Determine the [x, y] coordinate at the center of the cell enclosing the given text.  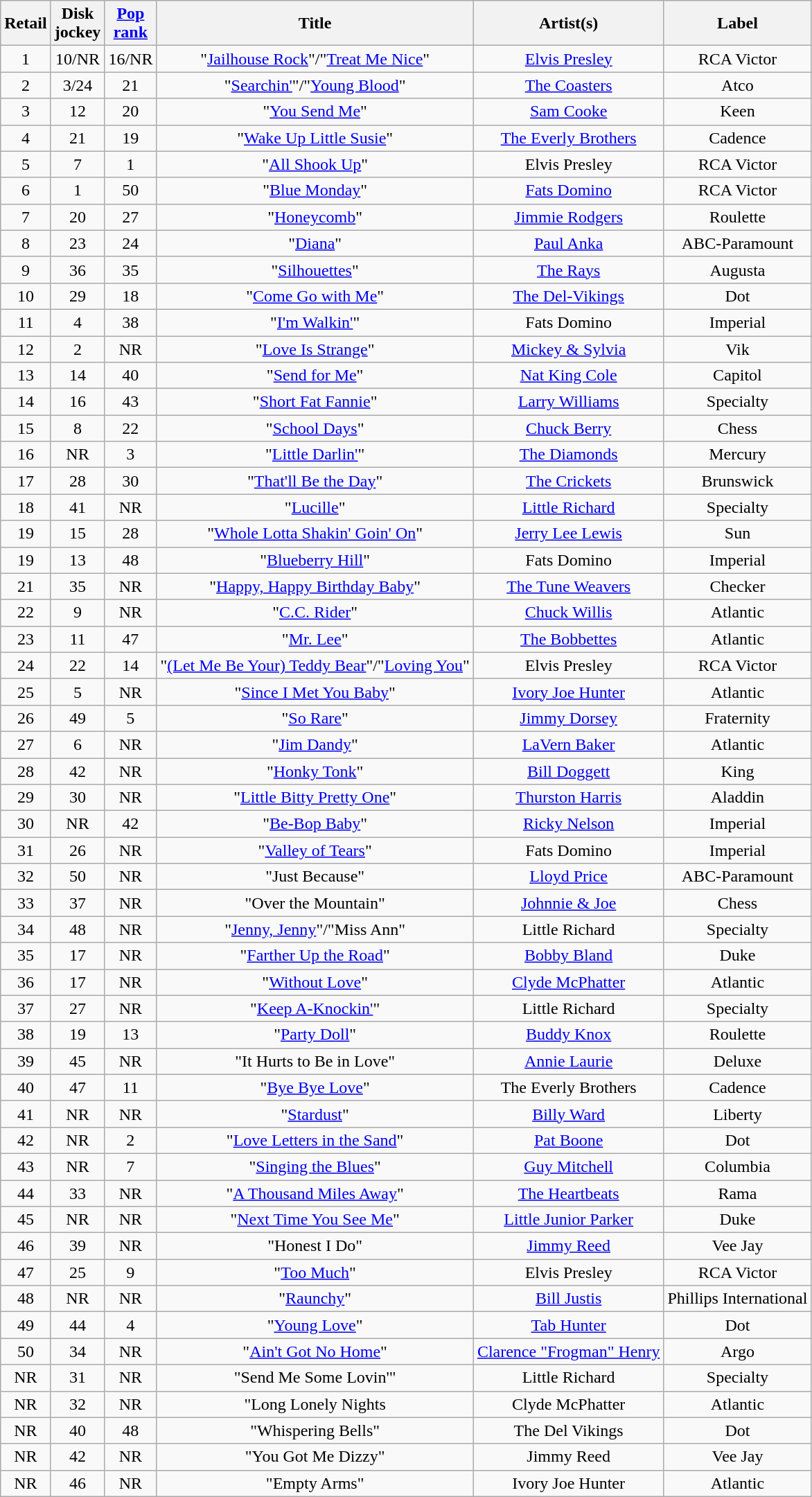
"Come Go with Me" [315, 296]
Keen [737, 112]
"Whispering Bells" [315, 1430]
Augusta [737, 270]
Artist(s) [568, 24]
"Lucille" [315, 507]
The Rays [568, 270]
Brunswick [737, 481]
Guy Mitchell [568, 1166]
Jimmie Rodgers [568, 217]
Sun [737, 534]
The Tune Weavers [568, 586]
"Send for Me" [315, 376]
"Long Lonely Nights [315, 1404]
"Farther Up the Road" [315, 956]
Mercury [737, 455]
"Honky Tonk" [315, 771]
Argo [737, 1351]
Bill Doggett [568, 771]
"Short Fat Fannie" [315, 402]
Jerry Lee Lewis [568, 534]
Larry Williams [568, 402]
Deluxe [737, 1061]
"C.C. Rider" [315, 613]
"Love Letters in the Sand" [315, 1140]
LaVern Baker [568, 744]
The Bobbettes [568, 639]
Clarence "Frogman" Henry [568, 1351]
Aladdin [737, 798]
"Send Me Some Lovin'" [315, 1378]
10 [26, 296]
"Little Darlin'" [315, 455]
Bobby Bland [568, 956]
"Jailhouse Rock"/"Treat Me Nice" [315, 59]
"Party Doll" [315, 1035]
Sam Cooke [568, 112]
"So Rare" [315, 718]
"Young Love" [315, 1325]
Atco [737, 85]
"Just Because" [315, 877]
"School Days" [315, 428]
"Searchin'"/"Young Blood" [315, 85]
"Since I Met You Baby" [315, 692]
Checker [737, 586]
Label [737, 24]
"You Got Me Dizzy" [315, 1457]
3/24 [78, 85]
Vik [737, 349]
"Happy, Happy Birthday Baby" [315, 586]
Phillips International [737, 1299]
"A Thousand Miles Away" [315, 1193]
Little Junior Parker [568, 1220]
"Ain't Got No Home" [315, 1351]
Lloyd Price [568, 877]
Columbia [737, 1166]
Diskjockey [78, 24]
"Mr. Lee" [315, 639]
"Without Love" [315, 982]
Retail [26, 24]
The Coasters [568, 85]
10/NR [78, 59]
"(Let Me Be Your) Teddy Bear"/"Loving You" [315, 665]
The Del Vikings [568, 1430]
Mickey & Sylvia [568, 349]
"That'll Be the Day" [315, 481]
"Whole Lotta Shakin' Goin' On" [315, 534]
The Heartbeats [568, 1193]
Nat King Cole [568, 376]
"Blueberry Hill" [315, 560]
Paul Anka [568, 243]
"Jenny, Jenny"/"Miss Ann" [315, 929]
Liberty [737, 1114]
Chuck Berry [568, 428]
"Be-Bop Baby" [315, 824]
"Valley of Tears" [315, 850]
"Jim Dandy" [315, 744]
Title [315, 24]
"Silhouettes" [315, 270]
"Stardust" [315, 1114]
"Bye Bye Love" [315, 1087]
"Honest I Do" [315, 1246]
King [737, 771]
"Too Much" [315, 1272]
Bill Justis [568, 1299]
"Love Is Strange" [315, 349]
"I'm Walkin'" [315, 322]
The Crickets [568, 481]
"Blue Monday" [315, 191]
Jimmy Dorsey [568, 718]
Ricky Nelson [568, 824]
"Singing the Blues" [315, 1166]
Rama [737, 1193]
"Little Bitty Pretty One" [315, 798]
"Keep A-Knockin'" [315, 1008]
Annie Laurie [568, 1061]
Poprank [130, 24]
"Over the Mountain" [315, 903]
"Raunchy" [315, 1299]
"Diana" [315, 243]
Thurston Harris [568, 798]
Pat Boone [568, 1140]
"It Hurts to Be in Love" [315, 1061]
Johnnie & Joe [568, 903]
Capitol [737, 376]
"Next Time You See Me" [315, 1220]
Billy Ward [568, 1114]
Fraternity [737, 718]
"All Shook Up" [315, 164]
"Wake Up Little Susie" [315, 138]
"You Send Me" [315, 112]
The Diamonds [568, 455]
Chuck Willis [568, 613]
"Empty Arms" [315, 1483]
Buddy Knox [568, 1035]
Tab Hunter [568, 1325]
16/NR [130, 59]
The Del-Vikings [568, 296]
"Honeycomb" [315, 217]
